Pinpoint the cell where the given text exists, returning its [x, y] midpoint coordinate. 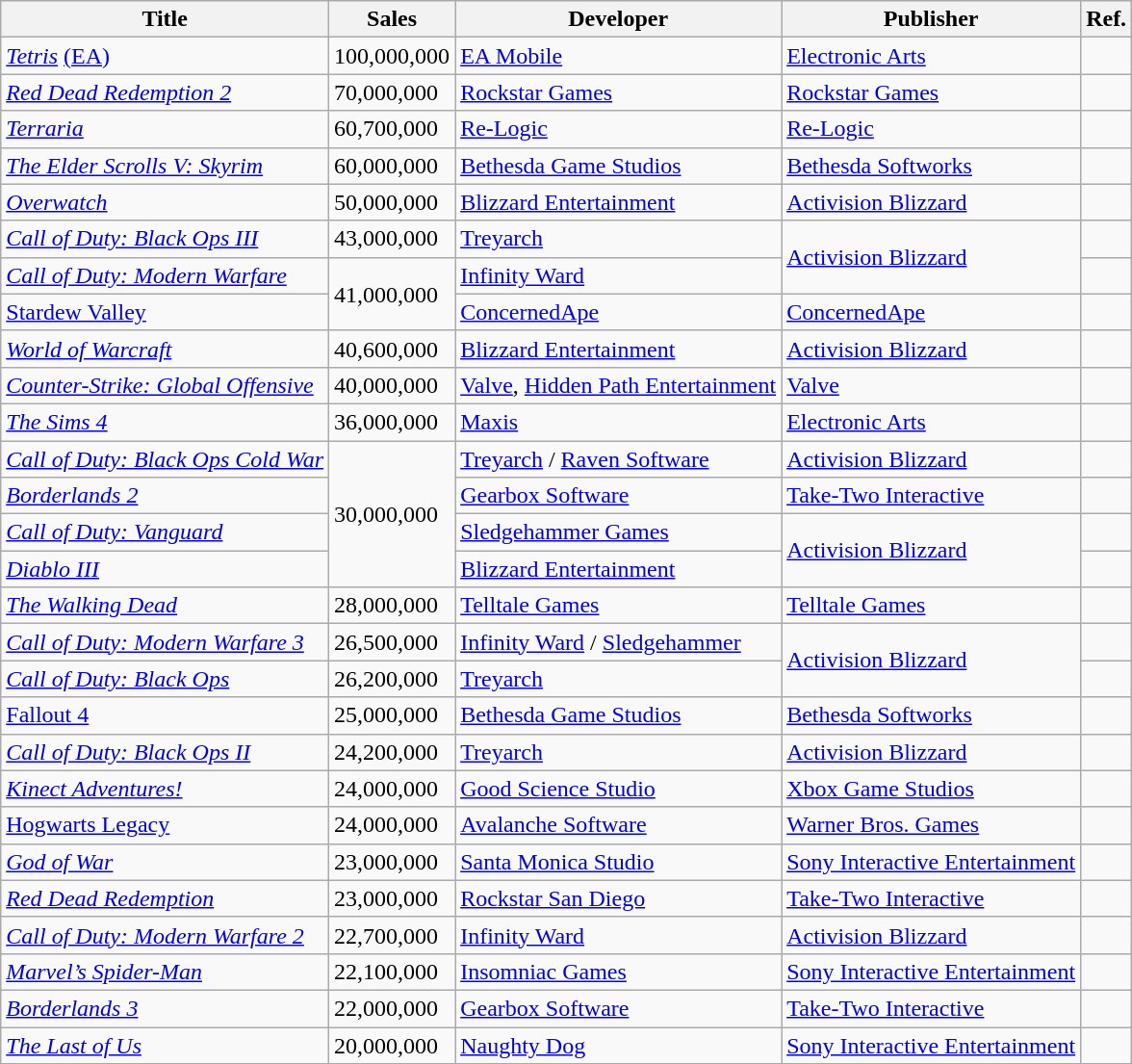
Valve, Hidden Path Entertainment [618, 385]
The Last of Us [166, 1045]
Insomniac Games [618, 972]
70,000,000 [393, 92]
Developer [618, 19]
Call of Duty: Black Ops III [166, 239]
Naughty Dog [618, 1045]
25,000,000 [393, 715]
Counter-Strike: Global Offensive [166, 385]
60,000,000 [393, 166]
Call of Duty: Black Ops [166, 679]
Call of Duty: Modern Warfare 2 [166, 935]
The Elder Scrolls V: Skyrim [166, 166]
Hogwarts Legacy [166, 825]
Borderlands 3 [166, 1008]
50,000,000 [393, 202]
World of Warcraft [166, 349]
20,000,000 [393, 1045]
EA Mobile [618, 56]
Call of Duty: Modern Warfare [166, 275]
24,200,000 [393, 752]
Marvel’s Spider-Man [166, 972]
Kinect Adventures! [166, 789]
Santa Monica Studio [618, 862]
Sledgehammer Games [618, 532]
Fallout 4 [166, 715]
Tetris (EA) [166, 56]
22,000,000 [393, 1008]
Rockstar San Diego [618, 898]
Call of Duty: Black Ops Cold War [166, 459]
Valve [932, 385]
26,500,000 [393, 642]
Borderlands 2 [166, 496]
Red Dead Redemption [166, 898]
Red Dead Redemption 2 [166, 92]
43,000,000 [393, 239]
60,700,000 [393, 129]
Good Science Studio [618, 789]
22,700,000 [393, 935]
Call of Duty: Modern Warfare 3 [166, 642]
Sales [393, 19]
30,000,000 [393, 514]
Xbox Game Studios [932, 789]
God of War [166, 862]
Terraria [166, 129]
The Walking Dead [166, 606]
36,000,000 [393, 422]
Overwatch [166, 202]
Diablo III [166, 569]
Infinity Ward / Sledgehammer [618, 642]
Call of Duty: Vanguard [166, 532]
Ref. [1107, 19]
26,200,000 [393, 679]
Stardew Valley [166, 312]
Treyarch / Raven Software [618, 459]
22,100,000 [393, 972]
The Sims 4 [166, 422]
40,000,000 [393, 385]
41,000,000 [393, 294]
Publisher [932, 19]
Title [166, 19]
100,000,000 [393, 56]
28,000,000 [393, 606]
Warner Bros. Games [932, 825]
Avalanche Software [618, 825]
40,600,000 [393, 349]
Maxis [618, 422]
Call of Duty: Black Ops II [166, 752]
